Determine the [X, Y] coordinate at the center of the cell enclosing the given text.  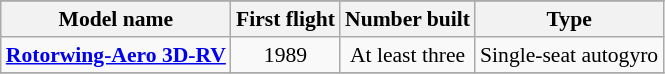
Rotorwing-Aero 3D-RV [116, 55]
First flight [286, 19]
1989 [286, 55]
Single-seat autogyro [569, 55]
Model name [116, 19]
Type [569, 19]
Number built [408, 19]
At least three [408, 55]
